Find where the given text appears and provide that cell's center as [X, Y] coordinate. 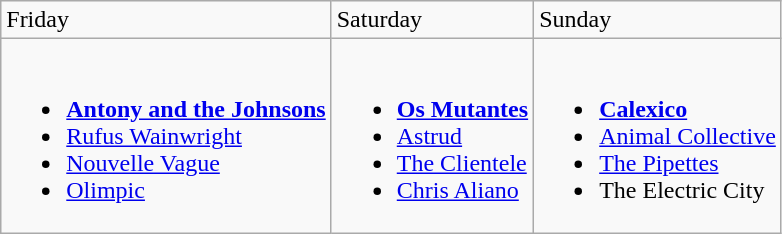
Saturday [432, 20]
Friday [166, 20]
Os MutantesAstrudThe ClienteleChris Aliano [432, 136]
Sunday [658, 20]
CalexicoAnimal CollectiveThe PipettesThe Electric City [658, 136]
Antony and the JohnsonsRufus WainwrightNouvelle VagueOlimpic [166, 136]
